For the text-containing cell, return its midpoint in (x, y) coordinate format. 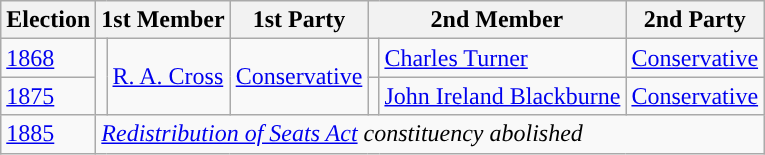
1885 (48, 134)
Redistribution of Seats Act constituency abolished (430, 134)
2nd Party (695, 20)
1st Party (299, 20)
Election (48, 20)
1st Member (163, 20)
John Ireland Blackburne (502, 96)
1875 (48, 96)
1868 (48, 58)
R. A. Cross (168, 77)
2nd Member (497, 20)
Charles Turner (502, 58)
